Find where the given text appears and provide that cell's center as [X, Y] coordinate. 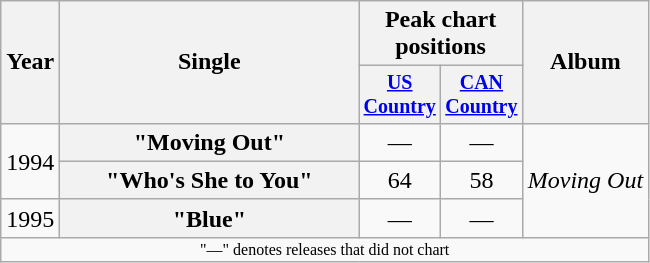
64 [400, 180]
Album [585, 62]
US Country [400, 94]
Year [30, 62]
"—" denotes releases that did not chart [325, 249]
Peak chartpositions [440, 34]
58 [482, 180]
Single [210, 62]
1995 [30, 218]
CAN Country [482, 94]
1994 [30, 161]
"Moving Out" [210, 142]
"Who's She to You" [210, 180]
Moving Out [585, 180]
"Blue" [210, 218]
